Return the (X, Y) coordinate for the center point of the cell that contains the specified text.  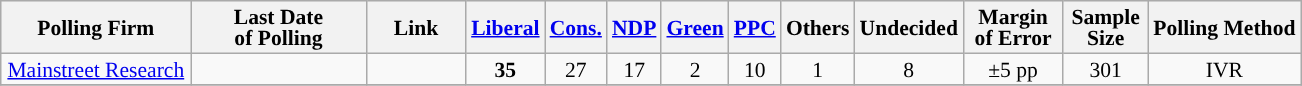
Others (818, 27)
Polling Firm (96, 27)
8 (909, 68)
SampleSize (1106, 27)
Mainstreet Research (96, 68)
301 (1106, 68)
Liberal (505, 27)
Marginof Error (1013, 27)
Link (416, 27)
17 (634, 68)
Green (694, 27)
35 (505, 68)
±5 pp (1013, 68)
1 (818, 68)
Polling Method (1224, 27)
2 (694, 68)
IVR (1224, 68)
NDP (634, 27)
Cons. (576, 27)
Last Dateof Polling (278, 27)
27 (576, 68)
Undecided (909, 27)
PPC (755, 27)
10 (755, 68)
